Find where the given text appears and provide that cell's center as [X, Y] coordinate. 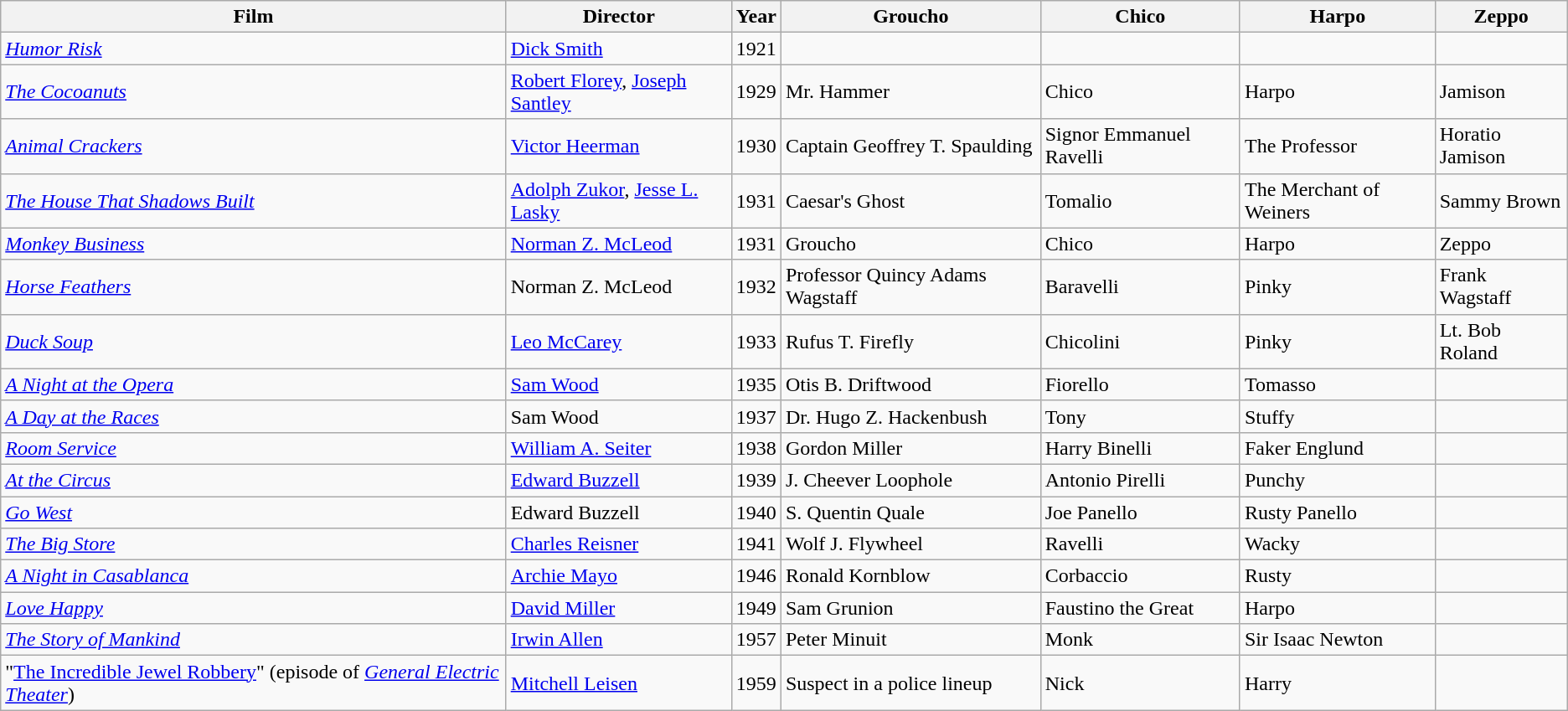
Stuffy [1337, 416]
Tomalio [1140, 201]
1930 [756, 146]
At the Circus [253, 480]
Harry [1337, 683]
Monkey Business [253, 244]
Mr. Hammer [910, 92]
1939 [756, 480]
The House That Shadows Built [253, 201]
Punchy [1337, 480]
Victor Heerman [618, 146]
Rusty Panello [1337, 512]
The Cocoanuts [253, 92]
Caesar's Ghost [910, 201]
A Night in Casablanca [253, 576]
Humor Risk [253, 49]
Adolph Zukor, Jesse L. Lasky [618, 201]
Faker Englund [1337, 448]
Sam Grunion [910, 608]
1959 [756, 683]
Baravelli [1140, 286]
Rusty [1337, 576]
Corbaccio [1140, 576]
Signor Emmanuel Ravelli [1140, 146]
Sir Isaac Newton [1337, 640]
Leo McCarey [618, 342]
The Merchant of Weiners [1337, 201]
1933 [756, 342]
Horse Feathers [253, 286]
Duck Soup [253, 342]
1937 [756, 416]
Suspect in a police lineup [910, 683]
Nick [1140, 683]
Ravelli [1140, 544]
S. Quentin Quale [910, 512]
Tony [1140, 416]
Rufus T. Firefly [910, 342]
1957 [756, 640]
Monk [1140, 640]
1921 [756, 49]
Dr. Hugo Z. Hackenbush [910, 416]
Love Happy [253, 608]
Director [618, 17]
A Day at the Races [253, 416]
Room Service [253, 448]
Dick Smith [618, 49]
Faustino the Great [1140, 608]
Go West [253, 512]
William A. Seiter [618, 448]
The Big Store [253, 544]
Mitchell Leisen [618, 683]
Antonio Pirelli [1140, 480]
Sammy Brown [1501, 201]
1929 [756, 92]
1935 [756, 384]
Captain Geoffrey T. Spaulding [910, 146]
Harry Binelli [1140, 448]
Archie Mayo [618, 576]
The Professor [1337, 146]
David Miller [618, 608]
1941 [756, 544]
Ronald Kornblow [910, 576]
1932 [756, 286]
Frank Wagstaff [1501, 286]
1938 [756, 448]
Irwin Allen [618, 640]
Tomasso [1337, 384]
Otis B. Driftwood [910, 384]
The Story of Mankind [253, 640]
Lt. Bob Roland [1501, 342]
Charles Reisner [618, 544]
Professor Quincy Adams Wagstaff [910, 286]
Animal Crackers [253, 146]
A Night at the Opera [253, 384]
Chicolini [1140, 342]
Year [756, 17]
Wacky [1337, 544]
J. Cheever Loophole [910, 480]
1949 [756, 608]
Gordon Miller [910, 448]
Jamison [1501, 92]
Film [253, 17]
Joe Panello [1140, 512]
Fiorello [1140, 384]
Wolf J. Flywheel [910, 544]
Robert Florey, Joseph Santley [618, 92]
Horatio Jamison [1501, 146]
"The Incredible Jewel Robbery" (episode of General Electric Theater) [253, 683]
Peter Minuit [910, 640]
1940 [756, 512]
1946 [756, 576]
